Pinpoint the cell where the given text exists, returning its [x, y] midpoint coordinate. 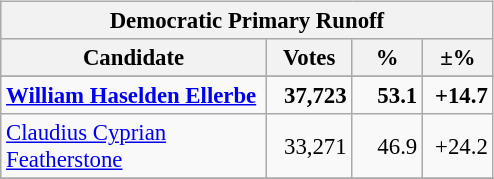
+14.7 [458, 96]
53.1 [388, 96]
Claudius Cyprian Featherstone [134, 146]
Votes [309, 58]
Candidate [134, 58]
Democratic Primary Runoff [247, 21]
+24.2 [458, 146]
±% [458, 58]
33,271 [309, 146]
37,723 [309, 96]
% [388, 58]
46.9 [388, 146]
William Haselden Ellerbe [134, 96]
